Output the (X, Y) coordinate of the center of the cell containing the given text.  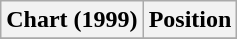
Chart (1999) (72, 20)
Position (190, 20)
